Scan for the cell matching the given text and deliver its [X, Y] coordinate at center. 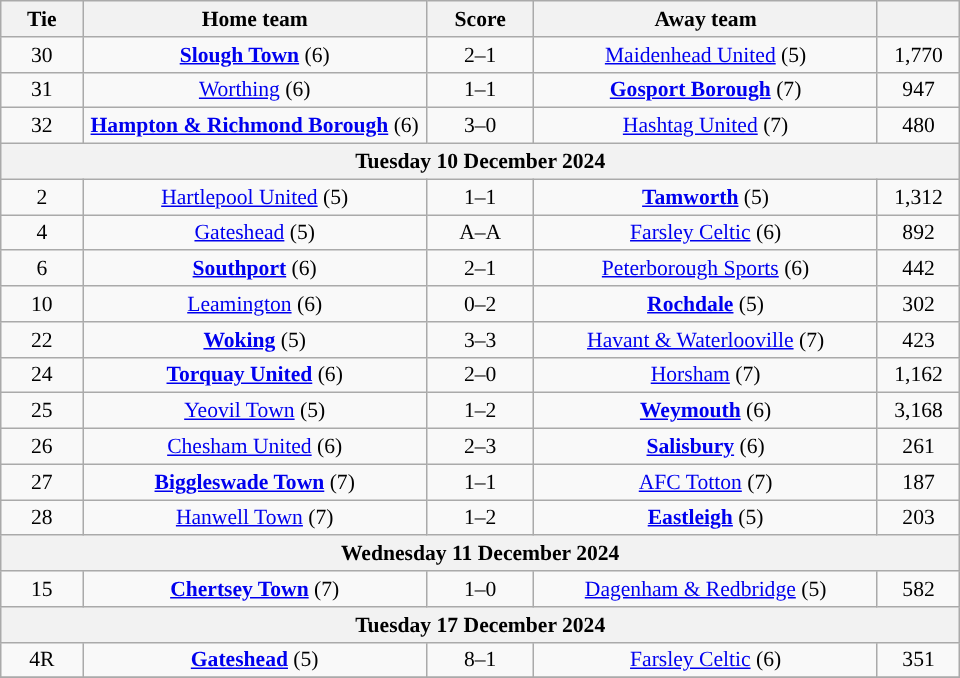
Torquay United (6) [255, 375]
Yeovil Town (5) [255, 411]
31 [42, 90]
Tuesday 17 December 2024 [480, 625]
Chertsey Town (7) [255, 589]
AFC Totton (7) [706, 482]
Dagenham & Redbridge (5) [706, 589]
947 [918, 90]
2 [42, 197]
30 [42, 55]
6 [42, 269]
Wednesday 11 December 2024 [480, 554]
Peterborough Sports (6) [706, 269]
Chesham United (6) [255, 447]
Biggleswade Town (7) [255, 482]
351 [918, 660]
24 [42, 375]
Hashtag United (7) [706, 126]
Slough Town (6) [255, 55]
Tuesday 10 December 2024 [480, 162]
25 [42, 411]
Worthing (6) [255, 90]
Tie [42, 19]
Woking (5) [255, 340]
302 [918, 304]
Home team [255, 19]
1,162 [918, 375]
10 [42, 304]
2–3 [480, 447]
Away team [706, 19]
15 [42, 589]
Score [480, 19]
22 [42, 340]
Southport (6) [255, 269]
Hanwell Town (7) [255, 518]
Salisbury (6) [706, 447]
187 [918, 482]
Tamworth (5) [706, 197]
Maidenhead United (5) [706, 55]
Hampton & Richmond Borough (6) [255, 126]
32 [42, 126]
4R [42, 660]
1–0 [480, 589]
A–A [480, 233]
3–3 [480, 340]
Havant & Waterlooville (7) [706, 340]
Hartlepool United (5) [255, 197]
423 [918, 340]
Gosport Borough (7) [706, 90]
261 [918, 447]
3,168 [918, 411]
203 [918, 518]
Leamington (6) [255, 304]
28 [42, 518]
2–0 [480, 375]
582 [918, 589]
Eastleigh (5) [706, 518]
4 [42, 233]
1,312 [918, 197]
Rochdale (5) [706, 304]
480 [918, 126]
0–2 [480, 304]
8–1 [480, 660]
1,770 [918, 55]
Horsham (7) [706, 375]
892 [918, 233]
442 [918, 269]
3–0 [480, 126]
26 [42, 447]
27 [42, 482]
Weymouth (6) [706, 411]
